Search for the cell housing the specified text and yield its (X, Y) center coordinate. 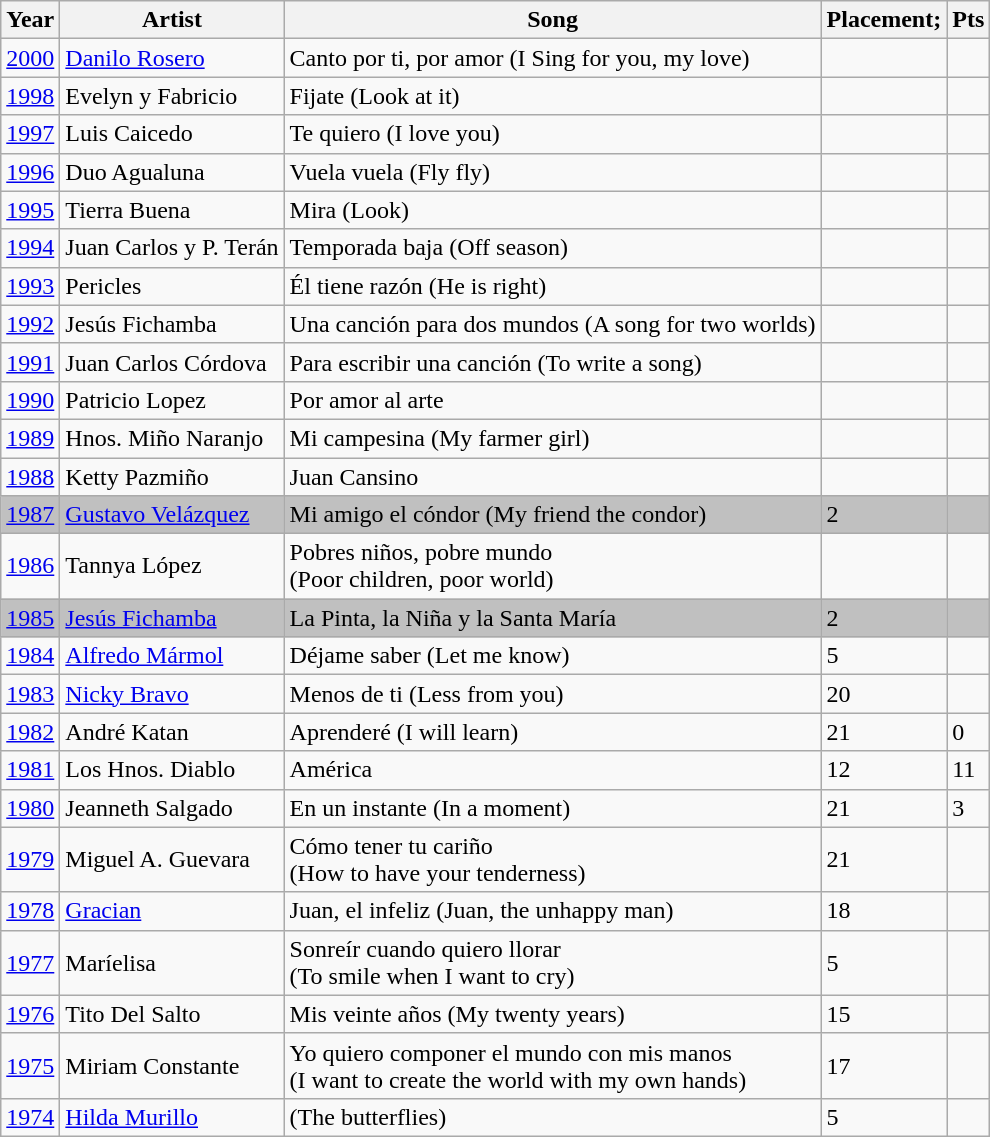
Miguel A. Guevara (172, 860)
1986 (30, 566)
1981 (30, 770)
Te quiero (I love you) (552, 134)
Patricio Lopez (172, 400)
Aprenderé (I will learn) (552, 732)
1998 (30, 96)
Miriam Constante (172, 1066)
1989 (30, 438)
1980 (30, 808)
En un instante (In a moment) (552, 808)
Pericles (172, 286)
Sonreír cuando quiero llorar(To smile when I want to cry) (552, 962)
Mira (Look) (552, 210)
Nicky Bravo (172, 694)
1975 (30, 1066)
Una canción para dos mundos (A song for two worlds) (552, 324)
1992 (30, 324)
1990 (30, 400)
(The butterflies) (552, 1117)
Vuela vuela (Fly fly) (552, 172)
1984 (30, 656)
1979 (30, 860)
Evelyn y Fabricio (172, 96)
Juan Carlos Córdova (172, 362)
Pobres niños, pobre mundo(Poor children, poor world) (552, 566)
Juan Cansino (552, 477)
América (552, 770)
1996 (30, 172)
Mi amigo el cóndor (My friend the condor) (552, 515)
Canto por ti, por amor (I Sing for you, my love) (552, 58)
Artist (172, 20)
1977 (30, 962)
Tito Del Salto (172, 1014)
Duo Agualuna (172, 172)
Tannya López (172, 566)
Menos de ti (Less from you) (552, 694)
Déjame saber (Let me know) (552, 656)
15 (884, 1014)
1982 (30, 732)
Gustavo Velázquez (172, 515)
Para escribir una canción (To write a song) (552, 362)
Alfredo Mármol (172, 656)
1993 (30, 286)
Ketty Pazmiño (172, 477)
Fijate (Look at it) (552, 96)
1994 (30, 248)
Placement; (884, 20)
1987 (30, 515)
Hnos. Miño Naranjo (172, 438)
18 (884, 911)
Maríelisa (172, 962)
17 (884, 1066)
Juan, el infeliz (Juan, the unhappy man) (552, 911)
20 (884, 694)
12 (884, 770)
1995 (30, 210)
0 (968, 732)
Danilo Rosero (172, 58)
Jeanneth Salgado (172, 808)
Por amor al arte (552, 400)
Song (552, 20)
Yo quiero componer el mundo con mis manos(I want to create the world with my own hands) (552, 1066)
2000 (30, 58)
Tierra Buena (172, 210)
3 (968, 808)
1991 (30, 362)
1985 (30, 618)
1983 (30, 694)
Mi campesina (My farmer girl) (552, 438)
Mis veinte años (My twenty years) (552, 1014)
André Katan (172, 732)
Juan Carlos y P. Terán (172, 248)
1976 (30, 1014)
Year (30, 20)
1997 (30, 134)
Luis Caicedo (172, 134)
Temporada baja (Off season) (552, 248)
Los Hnos. Diablo (172, 770)
Pts (968, 20)
1978 (30, 911)
Él tiene razón (He is right) (552, 286)
La Pinta, la Niña y la Santa María (552, 618)
Cómo tener tu cariño(How to have your tenderness) (552, 860)
1988 (30, 477)
1974 (30, 1117)
Gracian (172, 911)
11 (968, 770)
Hilda Murillo (172, 1117)
